Extract the (X, Y) coordinate from the center of the cell holding the provided text.  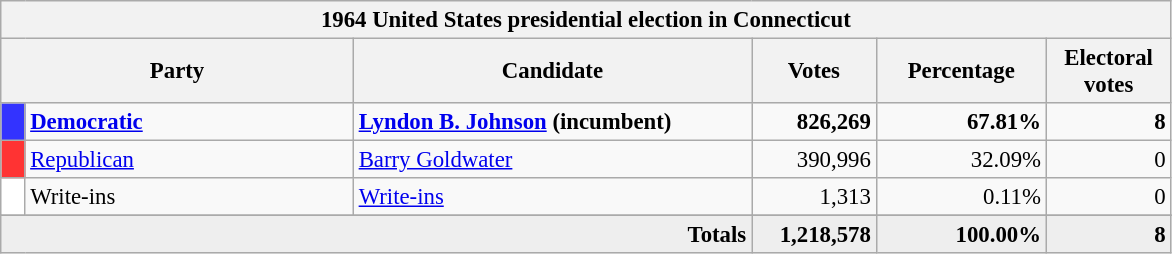
32.09% (961, 160)
67.81% (961, 122)
Totals (376, 235)
Lyndon B. Johnson (incumbent) (552, 122)
Party (178, 72)
100.00% (961, 235)
826,269 (814, 122)
1964 United States presidential election in Connecticut (586, 20)
1,313 (814, 197)
1,218,578 (814, 235)
390,996 (814, 160)
Republican (189, 160)
0.11% (961, 197)
Democratic (189, 122)
Votes (814, 72)
Percentage (961, 72)
Candidate (552, 72)
Electoral votes (1108, 72)
Barry Goldwater (552, 160)
